Output the (x, y) coordinate of the center of the cell containing the given text.  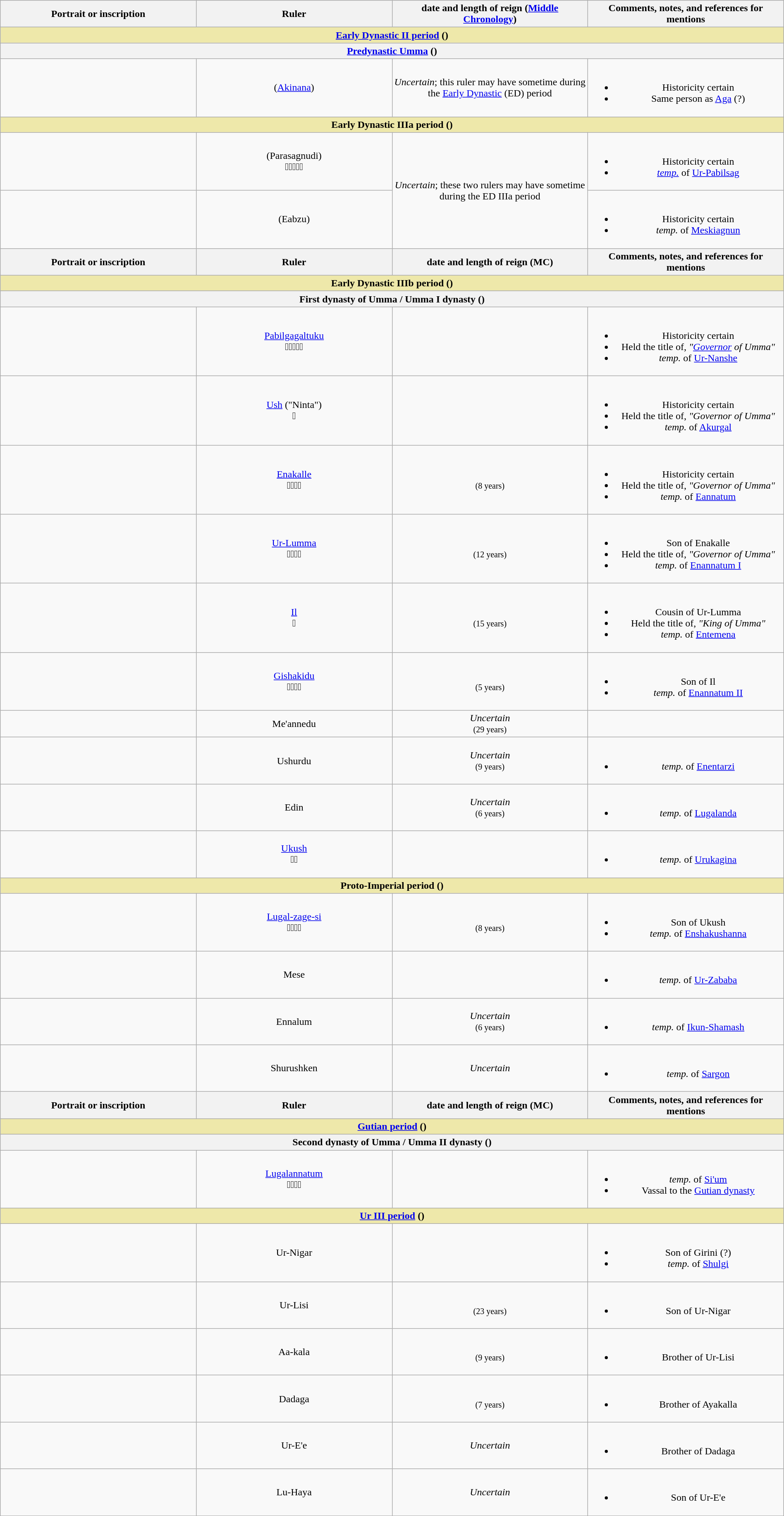
Ur-E'e (294, 1446)
Uncertain; this ruler may have sometime during the Early Dynastic (ED) period (490, 88)
Brother of Ur-Lisi (686, 1352)
Historicity certainHeld the title of, "Governor of Umma"temp. of Akurgal (686, 410)
(12 years) (490, 549)
date and length of reign (Middle Chronology) (490, 14)
Mese (294, 975)
temp. of Enentarzi (686, 760)
Son of Iltemp. of Enannatum II (686, 681)
temp. of Ikun-Shamash (686, 1021)
Lugal-zage-si𒈗𒍠𒄀𒋛 (294, 922)
(Eabzu) (294, 219)
temp. of Si'umVassal to the Gutian dynasty (686, 1179)
Historicity certainHeld the title of, "Governor of Umma"temp. of Ur-Nanshe (686, 341)
Ur-Nigar (294, 1253)
Ur III period () (392, 1216)
Son of Ur-E'e (686, 1492)
Son of EnakalleHeld the title of, "Governor of Umma"temp. of Enannatum I (686, 549)
Uncertain; these two rulers may have sometime during the ED IIIa period (490, 190)
(5 years) (490, 681)
Historicity certaintemp. of Ur-Pabilsag (686, 161)
temp. of Urukagina (686, 854)
temp. of Lugalanda (686, 808)
Brother of Ayakalla (686, 1398)
Uncertain(29 years) (490, 724)
Pabilgagaltuku𒉺𒉈𒅍𒃲𒌇 (294, 341)
Edin (294, 808)
Me'annedu (294, 724)
(Parasagnudi)𒉺𒉈𒅍𒃲𒌇 (294, 161)
Ur-Lumma𒌨𒀭𒈝𒂷 (294, 549)
Lugalannatum𒈗𒀭𒈾𒁺 (294, 1179)
Lu-Haya (294, 1492)
Gutian period () (392, 1126)
Ushurdu (294, 760)
Son of Girini (?)temp. of Shulgi (686, 1253)
Aa-kala (294, 1352)
First dynasty of Umma / Umma I dynasty () (392, 299)
Gishakidu𒄑𒊮𒆠𒄭 (294, 681)
Shurushken (294, 1068)
Uncertain(9 years) (490, 760)
Enakalle𒂗𒀉𒆗𒇷 (294, 480)
Son of Ur-Nigar (686, 1305)
Historicity certaintemp. of Meskiagnun (686, 219)
Dadaga (294, 1398)
Historicity certainSame person as Aga (?) (686, 88)
temp. of Sargon (686, 1068)
Il𒅍 (294, 618)
Brother of Dadaga (686, 1446)
Predynastic Umma () (392, 51)
Early Dynastic IIIa period () (392, 125)
Proto-Imperial period () (392, 885)
Son of Ukushtemp. of Enshakushanna (686, 922)
Ush ("Ninta")𒍑 (294, 410)
Ur-Lisi (294, 1305)
(7 years) (490, 1398)
(9 years) (490, 1352)
Early Dynastic IIIb period () (392, 283)
temp. of Ur-Zababa (686, 975)
Historicity certainHeld the title of, "Governor of Umma"temp. of Eannatum (686, 480)
Cousin of Ur-LummaHeld the title of, "King of Umma"temp. of Entemena (686, 618)
Second dynasty of Umma / Umma II dynasty () (392, 1142)
(23 years) (490, 1305)
Ukush𒌑𒌑 (294, 854)
(15 years) (490, 618)
Early Dynastic II period () (392, 35)
Ennalum (294, 1021)
(Akinana) (294, 88)
